Capture the cell that displays the provided text and extract its [x, y] central coordinate. 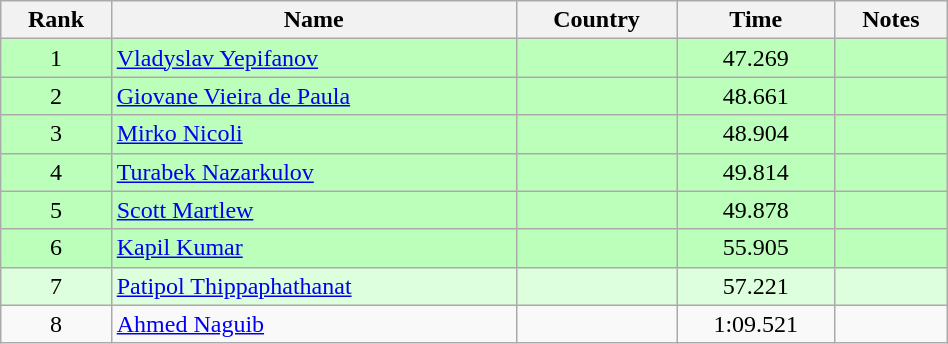
1 [56, 58]
Ahmed Naguib [314, 324]
6 [56, 248]
Scott Martlew [314, 210]
Time [756, 20]
Rank [56, 20]
Turabek Nazarkulov [314, 172]
48.661 [756, 96]
57.221 [756, 286]
1:09.521 [756, 324]
5 [56, 210]
48.904 [756, 134]
Giovane Vieira de Paula [314, 96]
55.905 [756, 248]
Mirko Nicoli [314, 134]
8 [56, 324]
47.269 [756, 58]
49.814 [756, 172]
Vladyslav Yepifanov [314, 58]
4 [56, 172]
49.878 [756, 210]
Patipol Thippaphathanat [314, 286]
3 [56, 134]
2 [56, 96]
Kapil Kumar [314, 248]
7 [56, 286]
Country [596, 20]
Notes [892, 20]
Name [314, 20]
